Provide the (x, y) coordinate of the cell's center where the given text is located.  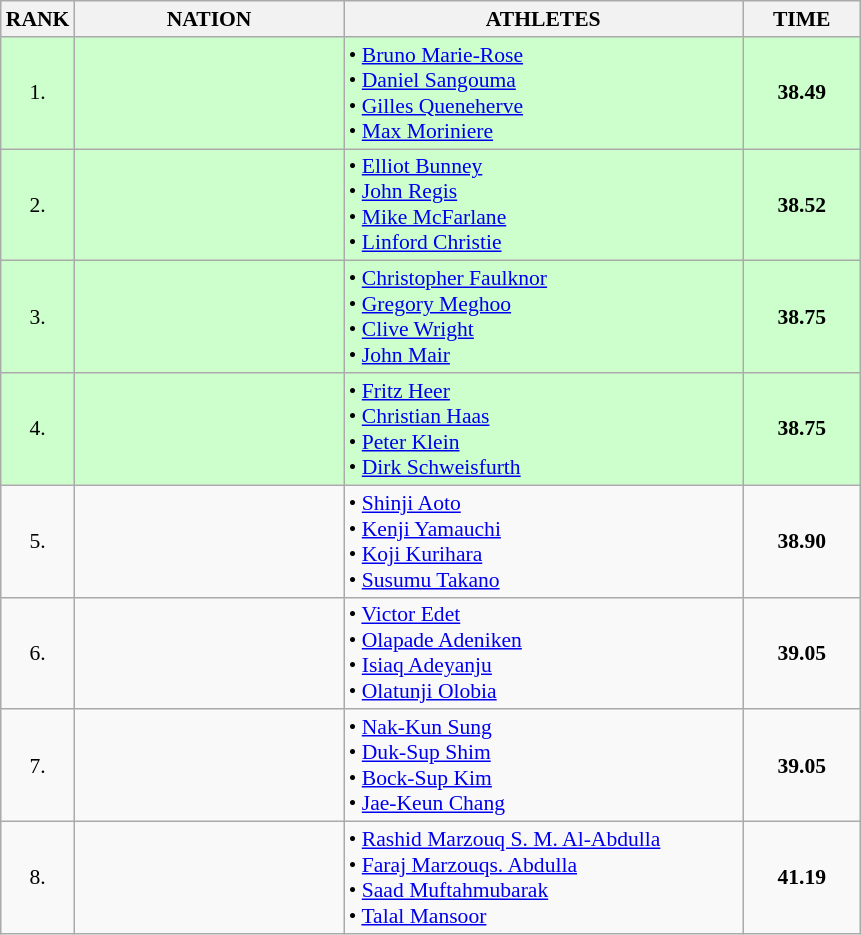
6. (38, 653)
38.90 (802, 541)
• Elliot Bunney• John Regis• Mike McFarlane• Linford Christie (544, 205)
• Victor Edet• Olapade Adeniken• Isiaq Adeyanju• Olatunji Olobia (544, 653)
RANK (38, 19)
5. (38, 541)
• Rashid Marzouq S. M. Al-Abdulla• Faraj Marzouqs. Abdulla• Saad Muftahmubarak• Talal Mansoor (544, 878)
3. (38, 317)
2. (38, 205)
TIME (802, 19)
41.19 (802, 878)
4. (38, 429)
38.49 (802, 93)
• Christopher Faulknor• Gregory Meghoo• Clive Wright• John Mair (544, 317)
NATION (208, 19)
1. (38, 93)
• Nak-Kun Sung• Duk-Sup Shim• Bock-Sup Kim• Jae-Keun Chang (544, 766)
• Bruno Marie-Rose• Daniel Sangouma• Gilles Queneherve• Max Moriniere (544, 93)
7. (38, 766)
38.52 (802, 205)
8. (38, 878)
ATHLETES (544, 19)
• Shinji Aoto• Kenji Yamauchi• Koji Kurihara• Susumu Takano (544, 541)
• Fritz Heer• Christian Haas• Peter Klein• Dirk Schweisfurth (544, 429)
